From the cell containing the given text, extract its center point as (x, y) coordinate. 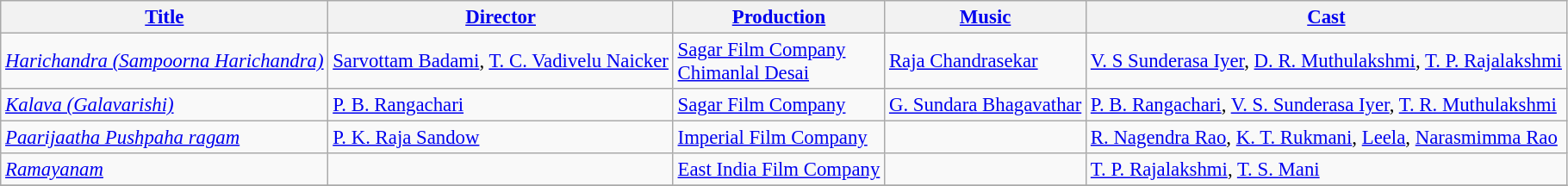
Ramayanam (165, 170)
Music (986, 17)
Imperial Film Company (779, 138)
P. K. Raja Sandow (501, 138)
Director (501, 17)
Kalava (Galavarishi) (165, 105)
Sarvottam Badami, T. C. Vadivelu Naicker (501, 62)
Production (779, 17)
Harichandra (Sampoorna Harichandra) (165, 62)
P. B. Rangachari, V. S. Sunderasa Iyer, T. R. Muthulakshmi (1327, 105)
V. S Sunderasa Iyer, D. R. Muthulakshmi, T. P. Rajalakshmi (1327, 62)
P. B. Rangachari (501, 105)
G. Sundara Bhagavathar (986, 105)
R. Nagendra Rao, K. T. Rukmani, Leela, Narasmimma Rao (1327, 138)
Title (165, 17)
East India Film Company (779, 170)
Cast (1327, 17)
Sagar Film CompanyChimanlal Desai (779, 62)
Paarijaatha Pushpaha ragam (165, 138)
Raja Chandrasekar (986, 62)
Sagar Film Company (779, 105)
T. P. Rajalakshmi, T. S. Mani (1327, 170)
